Return [X, Y] of the center of cell containing provided text 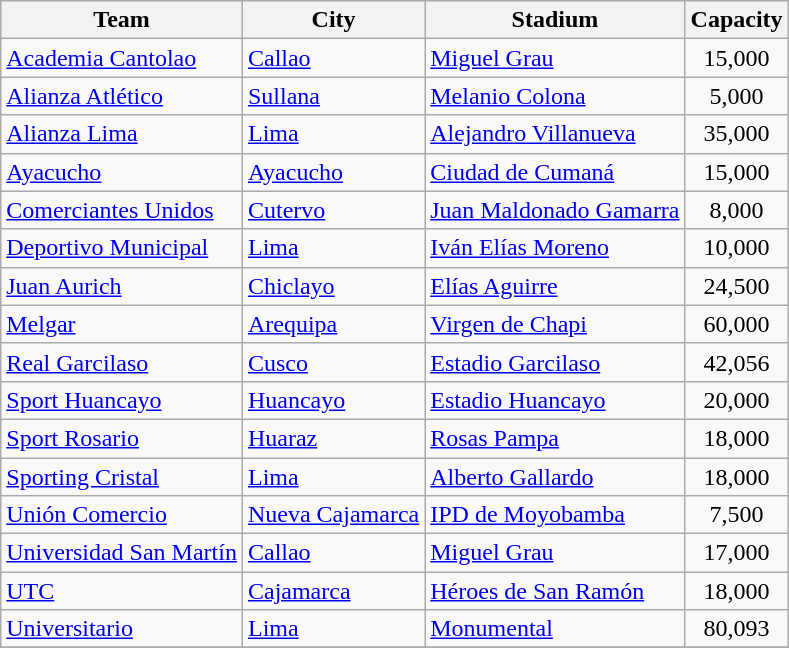
Alejandro Villanueva [555, 134]
Academia Cantolao [122, 58]
20,000 [736, 400]
24,500 [736, 286]
Iván Elías Moreno [555, 248]
Universitario [122, 629]
Huaraz [333, 438]
42,056 [736, 362]
Alianza Atlético [122, 96]
Cutervo [333, 210]
8,000 [736, 210]
Virgen de Chapi [555, 324]
UTC [122, 591]
Unión Comercio [122, 515]
Melgar [122, 324]
60,000 [736, 324]
Sport Huancayo [122, 400]
Stadium [555, 20]
Deportivo Municipal [122, 248]
Melanio Colona [555, 96]
City [333, 20]
Sullana [333, 96]
Cajamarca [333, 591]
7,500 [736, 515]
Rosas Pampa [555, 438]
Juan Aurich [122, 286]
Comerciantes Unidos [122, 210]
Huancayo [333, 400]
Sporting Cristal [122, 477]
5,000 [736, 96]
Real Garcilaso [122, 362]
80,093 [736, 629]
35,000 [736, 134]
Team [122, 20]
Nueva Cajamarca [333, 515]
IPD de Moyobamba [555, 515]
17,000 [736, 553]
Estadio Garcilaso [555, 362]
Arequipa [333, 324]
Monumental [555, 629]
Alianza Lima [122, 134]
Universidad San Martín [122, 553]
10,000 [736, 248]
Juan Maldonado Gamarra [555, 210]
Alberto Gallardo [555, 477]
Sport Rosario [122, 438]
Ciudad de Cumaná [555, 172]
Elías Aguirre [555, 286]
Cusco [333, 362]
Chiclayo [333, 286]
Estadio Huancayo [555, 400]
Héroes de San Ramón [555, 591]
Capacity [736, 20]
